Locate the cell with the specified text and output its (x, y) center coordinate. 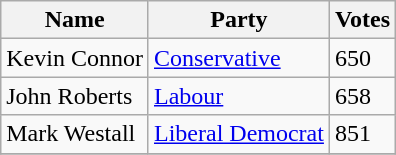
Party (238, 20)
Kevin Connor (75, 58)
Mark Westall (75, 134)
Conservative (238, 58)
658 (362, 96)
John Roberts (75, 96)
Liberal Democrat (238, 134)
Labour (238, 96)
Votes (362, 20)
Name (75, 20)
650 (362, 58)
851 (362, 134)
